Detect which cell encompasses the target text, then output its (X, Y) center coordinate. 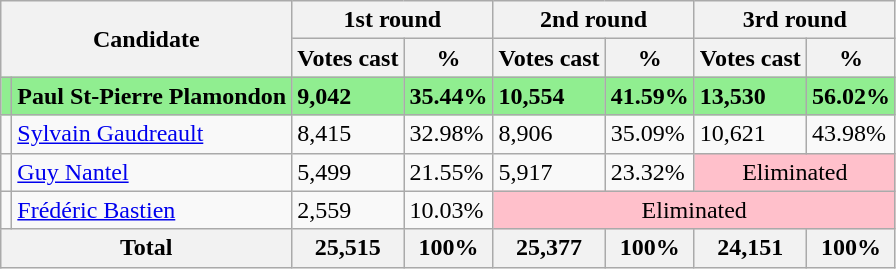
35.44% (448, 96)
Paul St-Pierre Plamondon (152, 96)
10,554 (549, 96)
Candidate (146, 39)
8,415 (348, 134)
32.98% (448, 134)
10,621 (750, 134)
10.03% (448, 210)
9,042 (348, 96)
Frédéric Bastien (152, 210)
5,499 (348, 172)
13,530 (750, 96)
56.02% (850, 96)
35.09% (650, 134)
23.32% (650, 172)
3rd round (794, 20)
2,559 (348, 210)
43.98% (850, 134)
24,151 (750, 248)
41.59% (650, 96)
5,917 (549, 172)
Total (146, 248)
1st round (392, 20)
Sylvain Gaudreault (152, 134)
21.55% (448, 172)
25,515 (348, 248)
Guy Nantel (152, 172)
2nd round (594, 20)
8,906 (549, 134)
25,377 (549, 248)
